Determine the [x, y] coordinate at the center of the cell enclosing the given text.  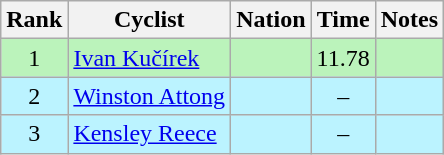
Time [343, 20]
Kensley Reece [150, 134]
Notes [409, 20]
2 [34, 96]
Rank [34, 20]
Nation [271, 20]
11.78 [343, 58]
Ivan Kučírek [150, 58]
Winston Attong [150, 96]
1 [34, 58]
3 [34, 134]
Cyclist [150, 20]
